Detect which cell encompasses the target text, then output its [X, Y] center coordinate. 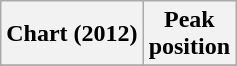
Chart (2012) [72, 34]
Peakposition [189, 34]
